From the cell containing the given text, extract its center point as (X, Y) coordinate. 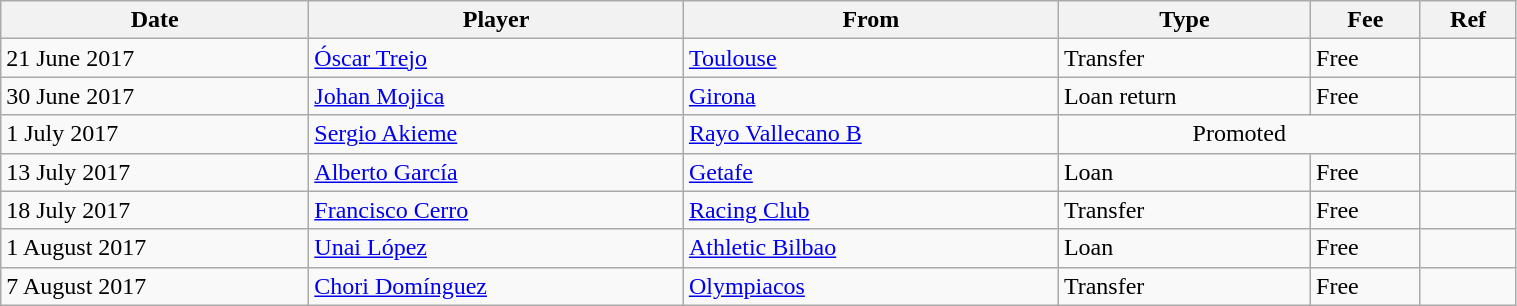
Sergio Akieme (496, 134)
Alberto García (496, 172)
From (870, 20)
Johan Mojica (496, 96)
Getafe (870, 172)
Girona (870, 96)
Racing Club (870, 210)
Olympiacos (870, 286)
1 August 2017 (155, 248)
18 July 2017 (155, 210)
30 June 2017 (155, 96)
Promoted (1239, 134)
21 June 2017 (155, 58)
1 July 2017 (155, 134)
Óscar Trejo (496, 58)
13 July 2017 (155, 172)
Toulouse (870, 58)
Type (1184, 20)
Ref (1468, 20)
Athletic Bilbao (870, 248)
Player (496, 20)
Loan return (1184, 96)
Unai López (496, 248)
Francisco Cerro (496, 210)
Fee (1366, 20)
Date (155, 20)
Chori Domínguez (496, 286)
Rayo Vallecano B (870, 134)
7 August 2017 (155, 286)
